Locate the cell with the specified text and output its (X, Y) center coordinate. 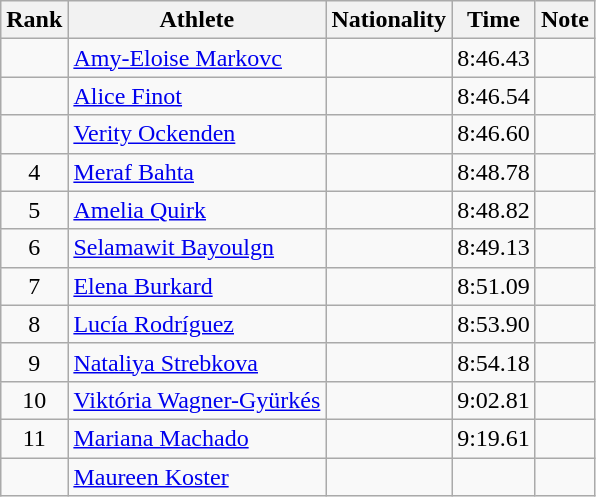
8:48.82 (494, 210)
Amelia Quirk (197, 210)
5 (34, 210)
Amy-Eloise Markovc (197, 58)
9:19.61 (494, 438)
Time (494, 20)
10 (34, 400)
6 (34, 248)
8 (34, 324)
Nationality (389, 20)
7 (34, 286)
Alice Finot (197, 96)
8:51.09 (494, 286)
Viktória Wagner-Gyürkés (197, 400)
8:53.90 (494, 324)
Maureen Koster (197, 477)
4 (34, 172)
8:54.18 (494, 362)
Verity Ockenden (197, 134)
Elena Burkard (197, 286)
9 (34, 362)
8:46.60 (494, 134)
11 (34, 438)
Meraf Bahta (197, 172)
8:49.13 (494, 248)
8:46.43 (494, 58)
Lucía Rodríguez (197, 324)
Athlete (197, 20)
9:02.81 (494, 400)
Selamawit Bayoulgn (197, 248)
8:48.78 (494, 172)
Rank (34, 20)
Nataliya Strebkova (197, 362)
Note (564, 20)
Mariana Machado (197, 438)
8:46.54 (494, 96)
